Provide the (X, Y) coordinate of the cell's center where the given text is located.  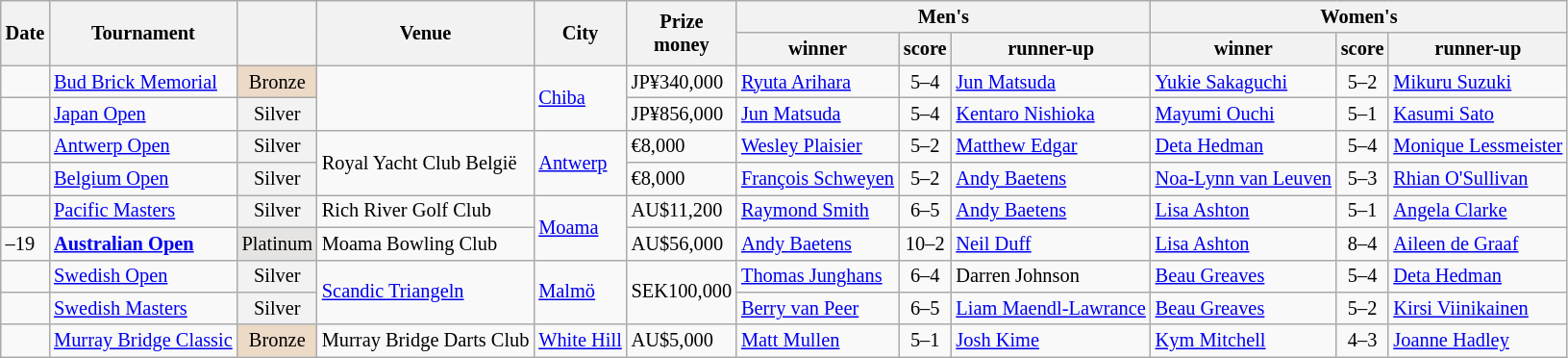
Malmö (580, 293)
JP¥856,000 (682, 114)
Swedish Open (142, 276)
Murray Bridge Classic (142, 341)
4–3 (1363, 341)
8–4 (1363, 243)
Liam Maendl-Lawrance (1050, 308)
Australian Open (142, 243)
Kentaro Nishioka (1050, 114)
Rhian O'Sullivan (1478, 179)
JP¥340,000 (682, 82)
AU$11,200 (682, 211)
François Schweyen (817, 179)
10–2 (925, 243)
Swedish Masters (142, 308)
Darren Johnson (1050, 276)
Wesley Plaisier (817, 146)
White Hill (580, 341)
Tournament (142, 33)
Pacific Masters (142, 211)
Moama Bowling Club (425, 243)
AU$5,000 (682, 341)
Mikuru Suzuki (1478, 82)
Matthew Edgar (1050, 146)
Yukie Sakaguchi (1244, 82)
City (580, 33)
Monique Lessmeister (1478, 146)
Raymond Smith (817, 211)
Josh Kime (1050, 341)
Berry van Peer (817, 308)
Belgium Open (142, 179)
Moama (580, 227)
Kasumi Sato (1478, 114)
Angela Clarke (1478, 211)
Murray Bridge Darts Club (425, 341)
Kirsi Viinikainen (1478, 308)
Prizemoney (682, 33)
Neil Duff (1050, 243)
AU$56,000 (682, 243)
–19 (25, 243)
Bud Brick Memorial (142, 82)
Noa-Lynn van Leuven (1244, 179)
5–3 (1363, 179)
Chiba (580, 98)
Antwerp Open (142, 146)
Venue (425, 33)
Kym Mitchell (1244, 341)
Date (25, 33)
Thomas Junghans (817, 276)
Aileen de Graaf (1478, 243)
Ryuta Arihara (817, 82)
Royal Yacht Club België (425, 162)
SEK100,000 (682, 293)
Mayumi Ouchi (1244, 114)
Joanne Hadley (1478, 341)
6–4 (925, 276)
Men's (944, 16)
Scandic Triangeln (425, 293)
Rich River Golf Club (425, 211)
Antwerp (580, 162)
Women's (1359, 16)
Platinum (277, 243)
Matt Mullen (817, 341)
Japan Open (142, 114)
